From the cell containing the given text, extract its center point as (x, y) coordinate. 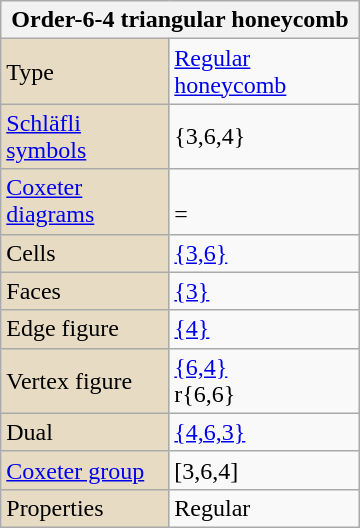
Cells (85, 253)
Regular (264, 508)
{4,6,3} (264, 432)
{6,4} r{6,6} (264, 380)
Regular honeycomb (264, 72)
Properties (85, 508)
Coxeter diagrams (85, 202)
[3,6,4] (264, 470)
Order-6-4 triangular honeycomb (180, 20)
{3,6,4} (264, 136)
{3,6} (264, 253)
= (264, 202)
Edge figure (85, 329)
Schläfli symbols (85, 136)
Dual (85, 432)
Faces (85, 291)
{3} (264, 291)
{4} (264, 329)
Vertex figure (85, 380)
Type (85, 72)
Coxeter group (85, 470)
